Return the (X, Y) coordinate for the center point of the cell that contains the specified text.  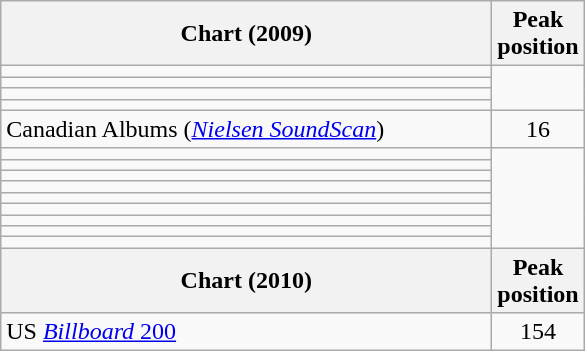
Canadian Albums (Nielsen SoundScan) (246, 129)
154 (538, 332)
16 (538, 129)
US Billboard 200 (246, 332)
Chart (2009) (246, 34)
Chart (2010) (246, 280)
